From the cell containing the given text, extract its center point as (X, Y) coordinate. 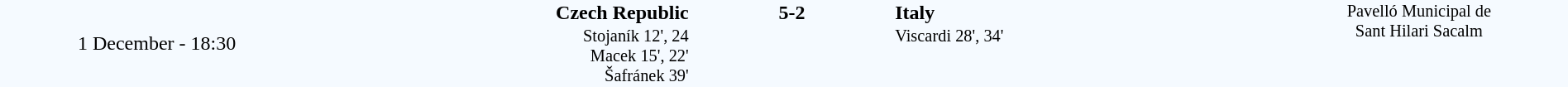
Viscardi 28', 34' (1082, 56)
1 December - 18:30 (157, 43)
Italy (1082, 12)
Pavelló Municipal de Sant Hilari Sacalm (1419, 43)
Stojaník 12', 24Macek 15', 22'Šafránek 39' (501, 56)
Czech Republic (501, 12)
5-2 (791, 12)
